Locate the cell with the specified text and output its (x, y) center coordinate. 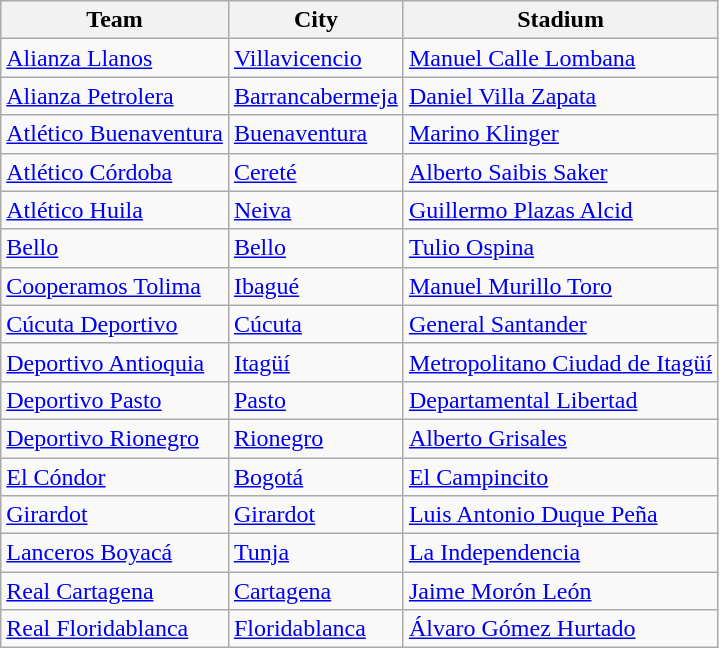
Stadium (560, 20)
Alberto Grisales (560, 438)
Alianza Petrolera (115, 96)
Luis Antonio Duque Peña (560, 515)
El Campincito (560, 477)
Jaime Morón León (560, 591)
Tulio Ospina (560, 248)
Cooperamos Tolima (115, 286)
Barrancabermeja (316, 96)
Alianza Llanos (115, 58)
Pasto (316, 400)
Daniel Villa Zapata (560, 96)
Deportivo Pasto (115, 400)
Guillermo Plazas Alcid (560, 210)
Villavicencio (316, 58)
Cúcuta Deportivo (115, 324)
Metropolitano Ciudad de Itagüí (560, 362)
Real Floridablanca (115, 629)
Deportivo Rionegro (115, 438)
Rionegro (316, 438)
Departamental Libertad (560, 400)
Atlético Buenaventura (115, 134)
Bogotá (316, 477)
General Santander (560, 324)
City (316, 20)
Atlético Huila (115, 210)
Tunja (316, 553)
Buenaventura (316, 134)
Cereté (316, 172)
Manuel Calle Lombana (560, 58)
Lanceros Boyacá (115, 553)
Itagüí (316, 362)
Atlético Córdoba (115, 172)
Floridablanca (316, 629)
El Cóndor (115, 477)
Ibagué (316, 286)
La Independencia (560, 553)
Cúcuta (316, 324)
Team (115, 20)
Cartagena (316, 591)
Deportivo Antioquia (115, 362)
Marino Klinger (560, 134)
Neiva (316, 210)
Real Cartagena (115, 591)
Álvaro Gómez Hurtado (560, 629)
Alberto Saibis Saker (560, 172)
Manuel Murillo Toro (560, 286)
